From the cell containing the given text, extract its center point as [x, y] coordinate. 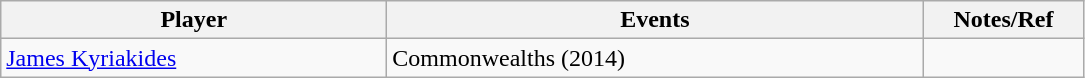
Notes/Ref [1004, 20]
Events [655, 20]
James Kyriakides [194, 58]
Player [194, 20]
Commonwealths (2014) [655, 58]
